Provide the (X, Y) coordinate of the cell's center where the given text is located.  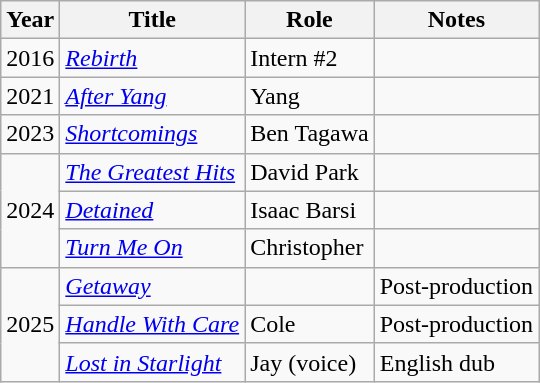
English dub (456, 362)
Intern #2 (310, 58)
Turn Me On (152, 248)
The Greatest Hits (152, 172)
Yang (310, 96)
Lost in Starlight (152, 362)
Title (152, 20)
Jay (voice) (310, 362)
Shortcomings (152, 134)
Christopher (310, 248)
2016 (30, 58)
Ben Tagawa (310, 134)
Cole (310, 324)
Isaac Barsi (310, 210)
Year (30, 20)
Notes (456, 20)
Getaway (152, 286)
2025 (30, 324)
Rebirth (152, 58)
2021 (30, 96)
2023 (30, 134)
Handle With Care (152, 324)
Detained (152, 210)
David Park (310, 172)
After Yang (152, 96)
2024 (30, 210)
Role (310, 20)
